Return (X, Y) of the center of cell containing provided text 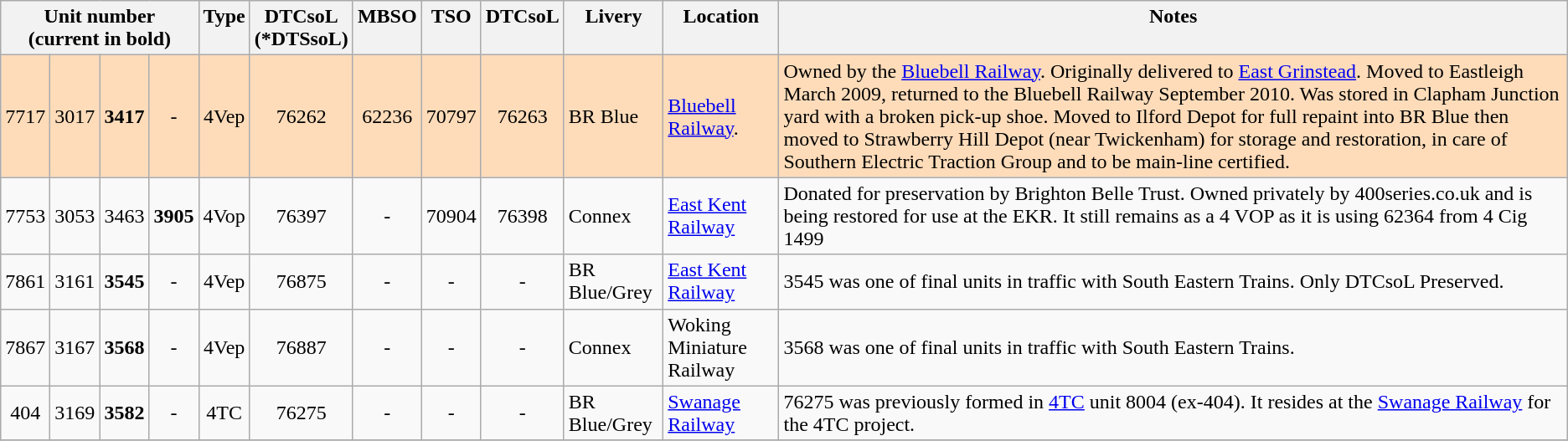
Livery (613, 28)
3568 was one of final units in traffic with South Eastern Trains. (1173, 347)
DTCsoL (*DTSsoL) (302, 28)
7861 (25, 281)
MBSO (387, 28)
Woking Miniature Railway (721, 347)
BR Blue (613, 116)
76275 (302, 413)
3545 was one of final units in traffic with South Eastern Trains. Only DTCsoL Preserved. (1173, 281)
3417 (124, 116)
7867 (25, 347)
Swanage Railway (721, 413)
70904 (451, 216)
Type (224, 28)
3169 (75, 413)
76275 was previously formed in 4TC unit 8004 (ex-404). It resides at the Swanage Railway for the 4TC project. (1173, 413)
Unit number (current in bold) (100, 28)
Bluebell Railway. (721, 116)
Location (721, 28)
3017 (75, 116)
70797 (451, 116)
76398 (523, 216)
3463 (124, 216)
76875 (302, 281)
3582 (124, 413)
76263 (523, 116)
4TC (224, 413)
76262 (302, 116)
76397 (302, 216)
3905 (174, 216)
3161 (75, 281)
3167 (75, 347)
TSO (451, 28)
3053 (75, 216)
3568 (124, 347)
76887 (302, 347)
Notes (1173, 28)
404 (25, 413)
62236 (387, 116)
7717 (25, 116)
4Vop (224, 216)
7753 (25, 216)
DTCsoL (523, 28)
3545 (124, 281)
